Search for the cell housing the specified text and yield its [X, Y] center coordinate. 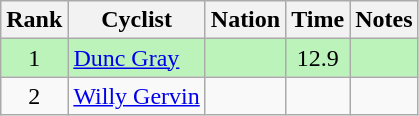
1 [34, 58]
12.9 [318, 58]
Nation [245, 20]
Dunc Gray [136, 58]
Willy Gervin [136, 96]
Cyclist [136, 20]
Notes [384, 20]
Time [318, 20]
2 [34, 96]
Rank [34, 20]
